Find where the given text appears and provide that cell's center as (X, Y) coordinate. 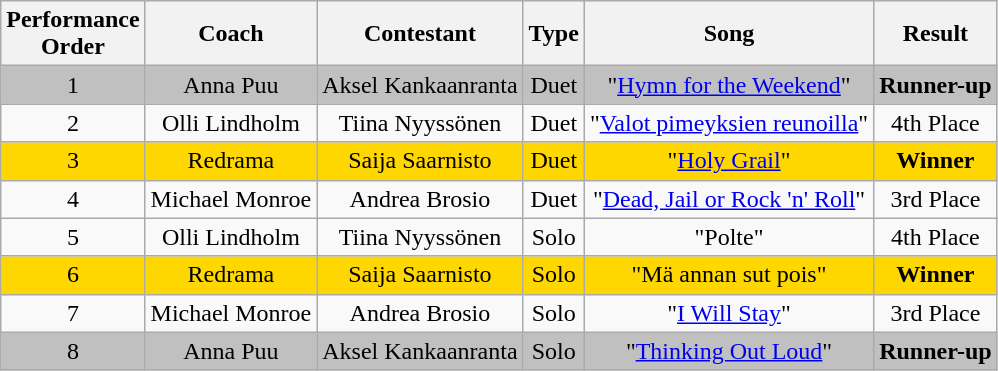
2 (73, 123)
1 (73, 85)
8 (73, 351)
"I Will Stay" (728, 313)
4 (73, 199)
"Polte" (728, 237)
"Valot pimeyksien reunoilla" (728, 123)
Contestant (420, 34)
Coach (231, 34)
Song (728, 34)
6 (73, 275)
Performance Order (73, 34)
"Thinking Out Loud" (728, 351)
"Dead, Jail or Rock 'n' Roll" (728, 199)
Type (554, 34)
7 (73, 313)
"Mä annan sut pois" (728, 275)
3 (73, 161)
5 (73, 237)
Result (936, 34)
"Hymn for the Weekend" (728, 85)
"Holy Grail" (728, 161)
